Identify which cell holds the provided text, then report its [x, y] central coordinate. 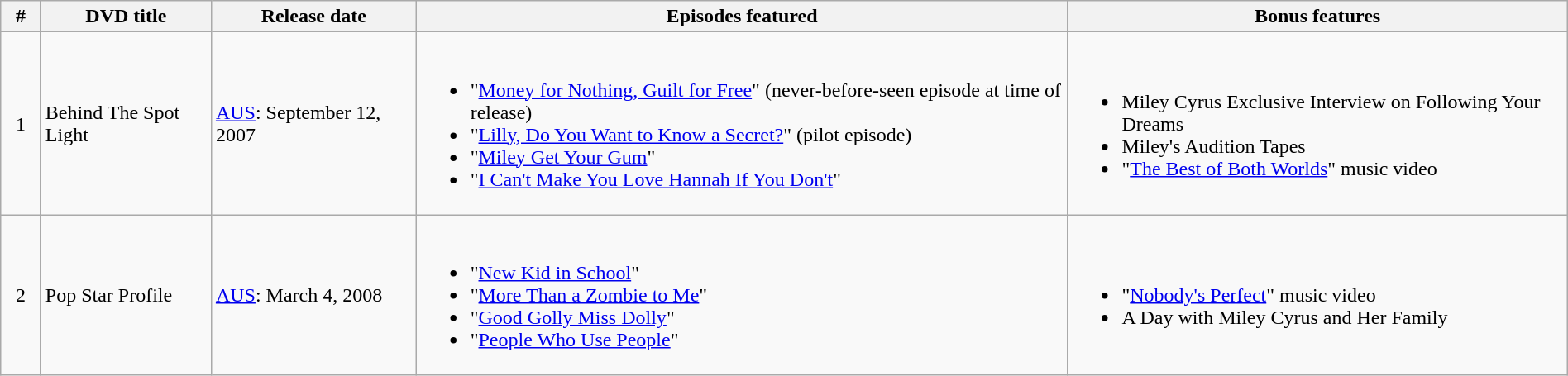
Behind The Spot Light [126, 124]
AUS: March 4, 2008 [313, 295]
AUS: September 12, 2007 [313, 124]
Release date [313, 17]
"New Kid in School""More Than a Zombie to Me""Good Golly Miss Dolly""People Who Use People" [742, 295]
DVD title [126, 17]
Miley Cyrus Exclusive Interview on Following Your DreamsMiley's Audition Tapes"The Best of Both Worlds" music video [1317, 124]
Pop Star Profile [126, 295]
# [22, 17]
Bonus features [1317, 17]
1 [22, 124]
2 [22, 295]
Episodes featured [742, 17]
"Nobody's Perfect" music videoA Day with Miley Cyrus and Her Family [1317, 295]
